Return the [X, Y] coordinate for the center point of the cell that contains the specified text.  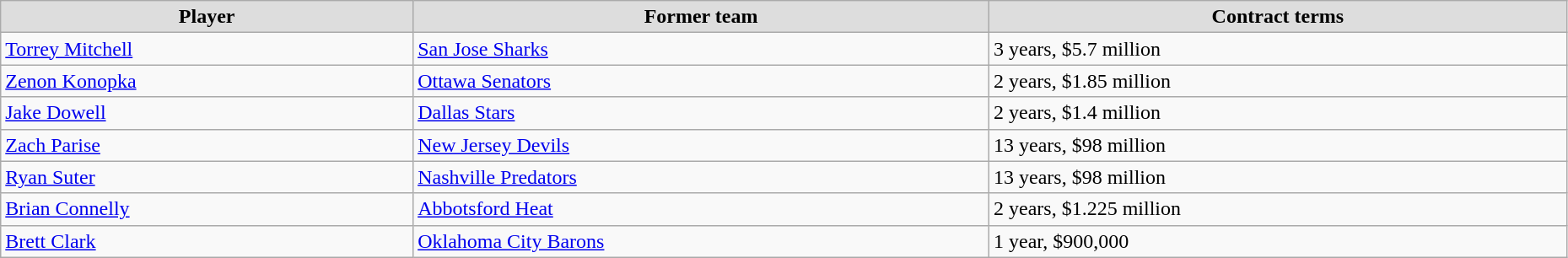
Brian Connelly [207, 209]
Dallas Stars [702, 113]
3 years, $5.7 million [1277, 49]
Zach Parise [207, 145]
Zenon Konopka [207, 81]
New Jersey Devils [702, 145]
Oklahoma City Barons [702, 241]
Ottawa Senators [702, 81]
1 year, $900,000 [1277, 241]
Torrey Mitchell [207, 49]
Ryan Suter [207, 177]
San Jose Sharks [702, 49]
2 years, $1.85 million [1277, 81]
Former team [702, 17]
Jake Dowell [207, 113]
2 years, $1.225 million [1277, 209]
Contract terms [1277, 17]
2 years, $1.4 million [1277, 113]
Brett Clark [207, 241]
Nashville Predators [702, 177]
Abbotsford Heat [702, 209]
Player [207, 17]
